Output the (x, y) coordinate of the center of the cell containing the given text.  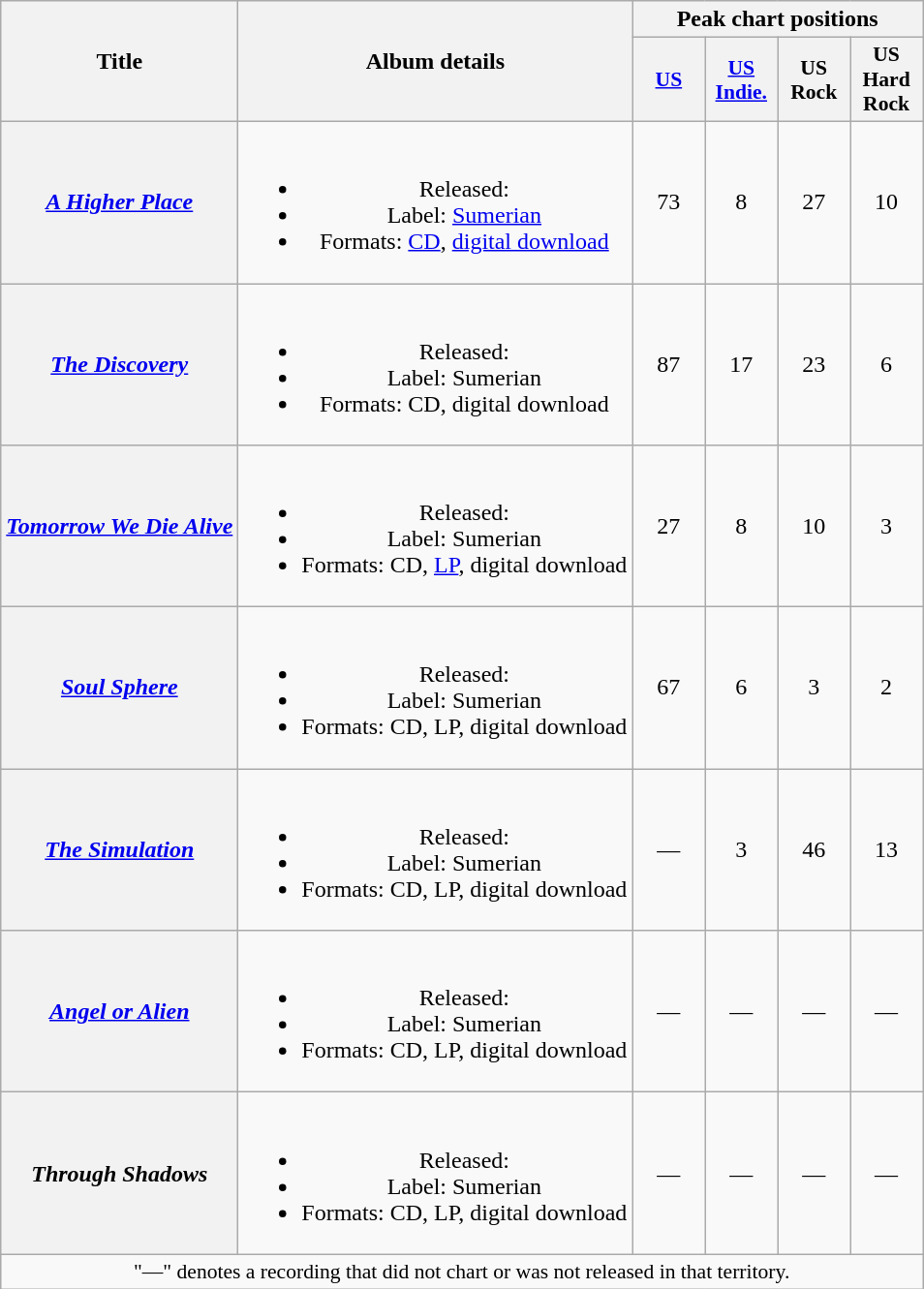
13 (887, 850)
USHard Rock (887, 79)
2 (887, 688)
46 (814, 850)
"—" denotes a recording that did not chart or was not released in that territory. (462, 1272)
Angel or Alien (120, 1011)
The Discovery (120, 364)
17 (742, 364)
USRock (814, 79)
Peak chart positions (778, 19)
USIndie. (742, 79)
73 (668, 201)
23 (814, 364)
Album details (436, 62)
67 (668, 688)
The Simulation (120, 850)
87 (668, 364)
Through Shadows (120, 1174)
Soul Sphere (120, 688)
Tomorrow We Die Alive (120, 527)
Title (120, 62)
A Higher Place (120, 201)
US (668, 79)
